For the text-containing cell, return its midpoint in [x, y] coordinate format. 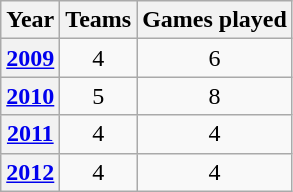
2010 [30, 96]
Year [30, 20]
Games played [215, 20]
2011 [30, 134]
5 [98, 96]
6 [215, 58]
Teams [98, 20]
2012 [30, 172]
2009 [30, 58]
8 [215, 96]
